Search for the cell housing the specified text and yield its [x, y] center coordinate. 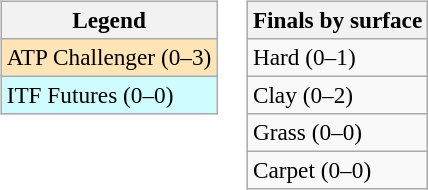
ATP Challenger (0–3) [108, 57]
Grass (0–0) [337, 133]
Clay (0–2) [337, 95]
ITF Futures (0–0) [108, 95]
Legend [108, 20]
Hard (0–1) [337, 57]
Finals by surface [337, 20]
Carpet (0–0) [337, 171]
